Identify which cell holds the provided text, then report its [x, y] central coordinate. 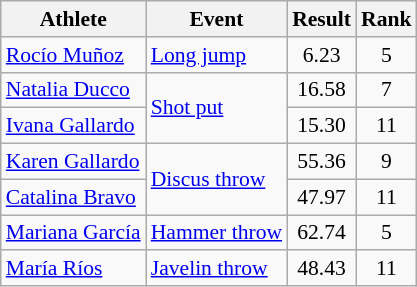
Rank [386, 19]
Event [216, 19]
Catalina Bravo [74, 197]
6.23 [322, 55]
Natalia Ducco [74, 90]
Shot put [216, 108]
62.74 [322, 233]
7 [386, 90]
15.30 [322, 126]
Athlete [74, 19]
48.43 [322, 269]
16.58 [322, 90]
47.97 [322, 197]
Rocío Muñoz [74, 55]
Karen Gallardo [74, 162]
Result [322, 19]
Javelin throw [216, 269]
Hammer throw [216, 233]
55.36 [322, 162]
Long jump [216, 55]
9 [386, 162]
Mariana García [74, 233]
Ivana Gallardo [74, 126]
Discus throw [216, 180]
María Ríos [74, 269]
